Detect which cell encompasses the target text, then output its [X, Y] center coordinate. 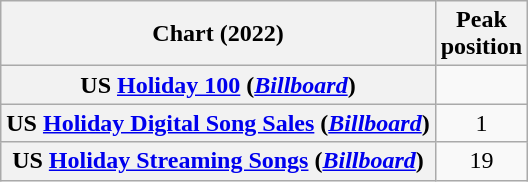
US Holiday Streaming Songs (Billboard) [218, 161]
US Holiday Digital Song Sales (Billboard) [218, 123]
Peakposition [481, 34]
1 [481, 123]
US Holiday 100 (Billboard) [218, 85]
19 [481, 161]
Chart (2022) [218, 34]
